Search for the cell housing the specified text and yield its [X, Y] center coordinate. 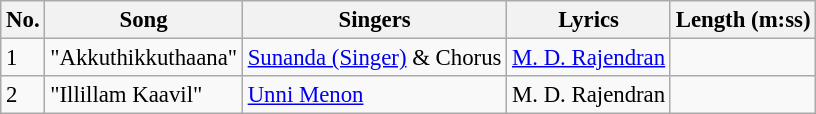
Singers [374, 20]
No. [23, 20]
Song [144, 20]
1 [23, 58]
"Akkuthikkuthaana" [144, 58]
Length (m:ss) [742, 20]
"Illillam Kaavil" [144, 95]
Unni Menon [374, 95]
Sunanda (Singer) & Chorus [374, 58]
2 [23, 95]
Lyrics [589, 20]
